Locate the cell with the specified text and output its [X, Y] center coordinate. 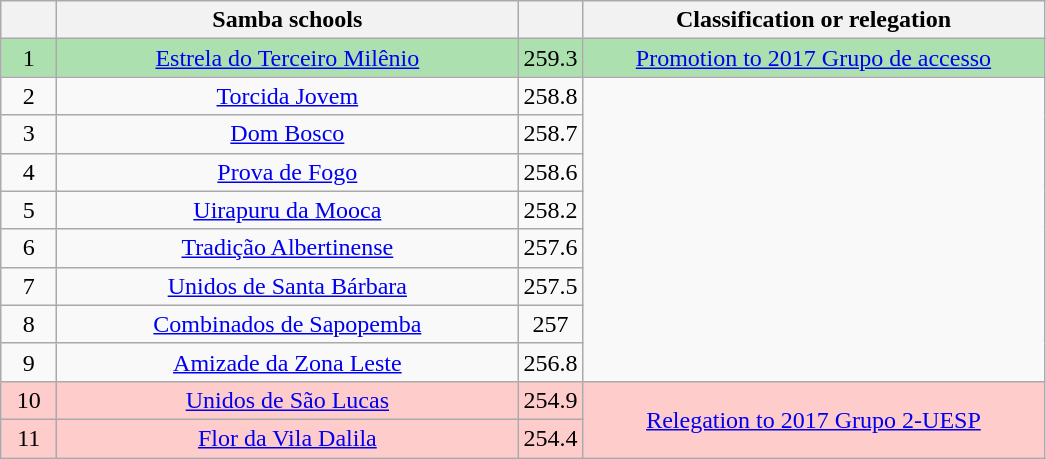
2 [29, 96]
Tradição Albertinense [288, 248]
Estrela do Terceiro Milênio [288, 58]
Promotion to 2017 Grupo de accesso [814, 58]
Unidos de São Lucas [288, 400]
Prova de Fogo [288, 172]
1 [29, 58]
7 [29, 286]
Samba schools [288, 20]
257.5 [550, 286]
5 [29, 210]
258.8 [550, 96]
4 [29, 172]
10 [29, 400]
Dom Bosco [288, 134]
3 [29, 134]
256.8 [550, 362]
Amizade da Zona Leste [288, 362]
258.6 [550, 172]
9 [29, 362]
257.6 [550, 248]
258.2 [550, 210]
Unidos de Santa Bárbara [288, 286]
11 [29, 438]
Relegation to 2017 Grupo 2-UESP [814, 419]
Torcida Jovem [288, 96]
258.7 [550, 134]
254.9 [550, 400]
6 [29, 248]
Uirapuru da Mooca [288, 210]
8 [29, 324]
Combinados de Sapopemba [288, 324]
Flor da Vila Dalila [288, 438]
257 [550, 324]
254.4 [550, 438]
259.3 [550, 58]
Classification or relegation [814, 20]
